Scan for the cell matching the given text and deliver its (x, y) coordinate at center. 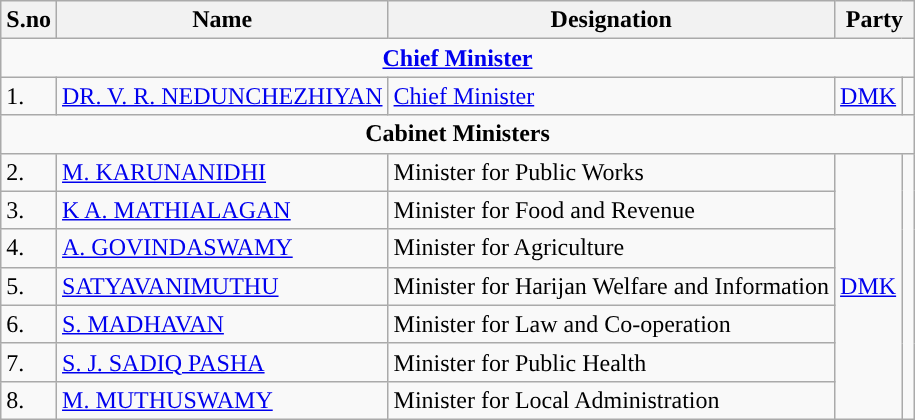
S. MADHAVAN (223, 324)
SATYAVANIMUTHU (223, 286)
A. GOVINDASWAMY (223, 248)
Cabinet Ministers (458, 134)
3. (29, 210)
Designation (612, 20)
Minister for Law and Co-operation (612, 324)
2. (29, 172)
Minister for Public Health (612, 362)
6. (29, 324)
Minister for Harijan Welfare and Information (612, 286)
7. (29, 362)
8. (29, 400)
DR. V. R. NEDUNCHEZHIYAN (223, 96)
Minister for Agriculture (612, 248)
Minister for Local Administration (612, 400)
Minister for Food and Revenue (612, 210)
S. J. SADIQ PASHA (223, 362)
1. (29, 96)
5. (29, 286)
Party (875, 20)
K A. MATHIALAGAN (223, 210)
4. (29, 248)
Minister for Public Works (612, 172)
S.no (29, 20)
Name (223, 20)
M. MUTHUSWAMY (223, 400)
M. KARUNANIDHI (223, 172)
